Capture the cell that displays the provided text and extract its (x, y) central coordinate. 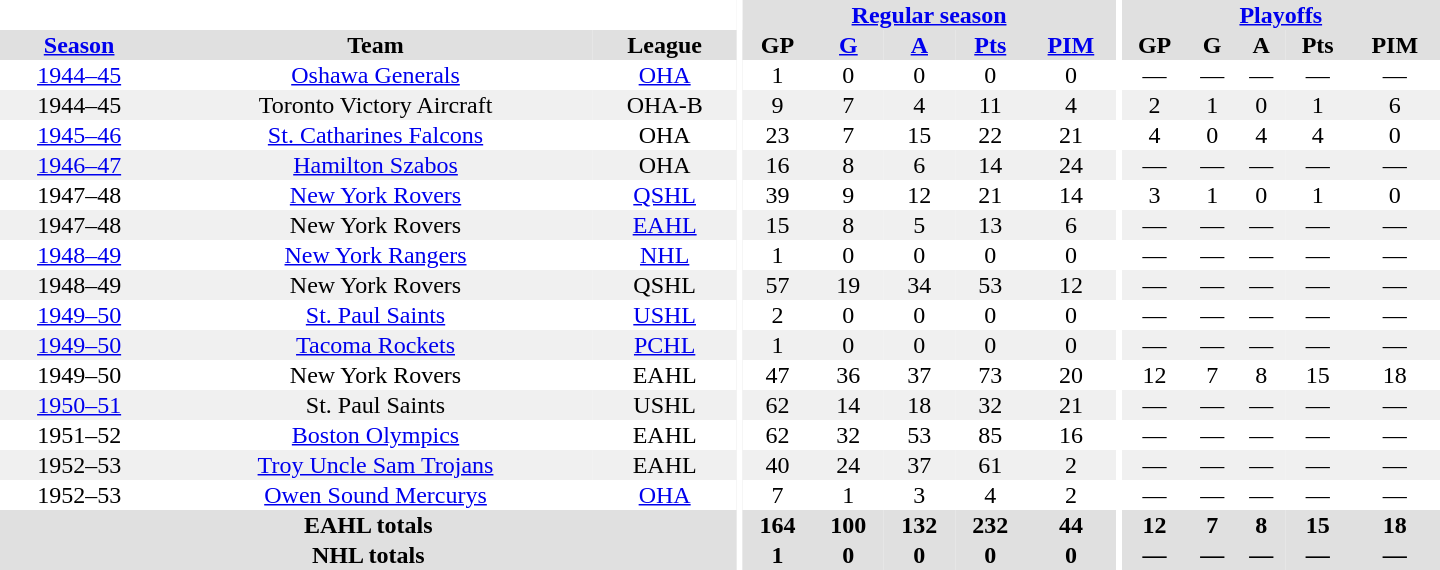
23 (778, 135)
NHL (665, 255)
League (665, 45)
Tacoma Rockets (376, 345)
Season (79, 45)
100 (848, 525)
73 (990, 375)
39 (778, 195)
1951–52 (79, 435)
13 (990, 225)
5 (920, 225)
New York Rangers (376, 255)
232 (990, 525)
11 (990, 105)
St. Catharines Falcons (376, 135)
OHA-B (665, 105)
Playoffs (1281, 15)
Team (376, 45)
Oshawa Generals (376, 75)
PCHL (665, 345)
36 (848, 375)
61 (990, 465)
Troy Uncle Sam Trojans (376, 465)
57 (778, 285)
Hamilton Szabos (376, 165)
Toronto Victory Aircraft (376, 105)
1950–51 (79, 405)
132 (920, 525)
34 (920, 285)
164 (778, 525)
1945–46 (79, 135)
1946–47 (79, 165)
NHL totals (368, 555)
Owen Sound Mercurys (376, 495)
40 (778, 465)
22 (990, 135)
EAHL totals (368, 525)
Boston Olympics (376, 435)
47 (778, 375)
Regular season (929, 15)
44 (1071, 525)
85 (990, 435)
19 (848, 285)
20 (1071, 375)
